Find where the given text appears and provide that cell's center as (X, Y) coordinate. 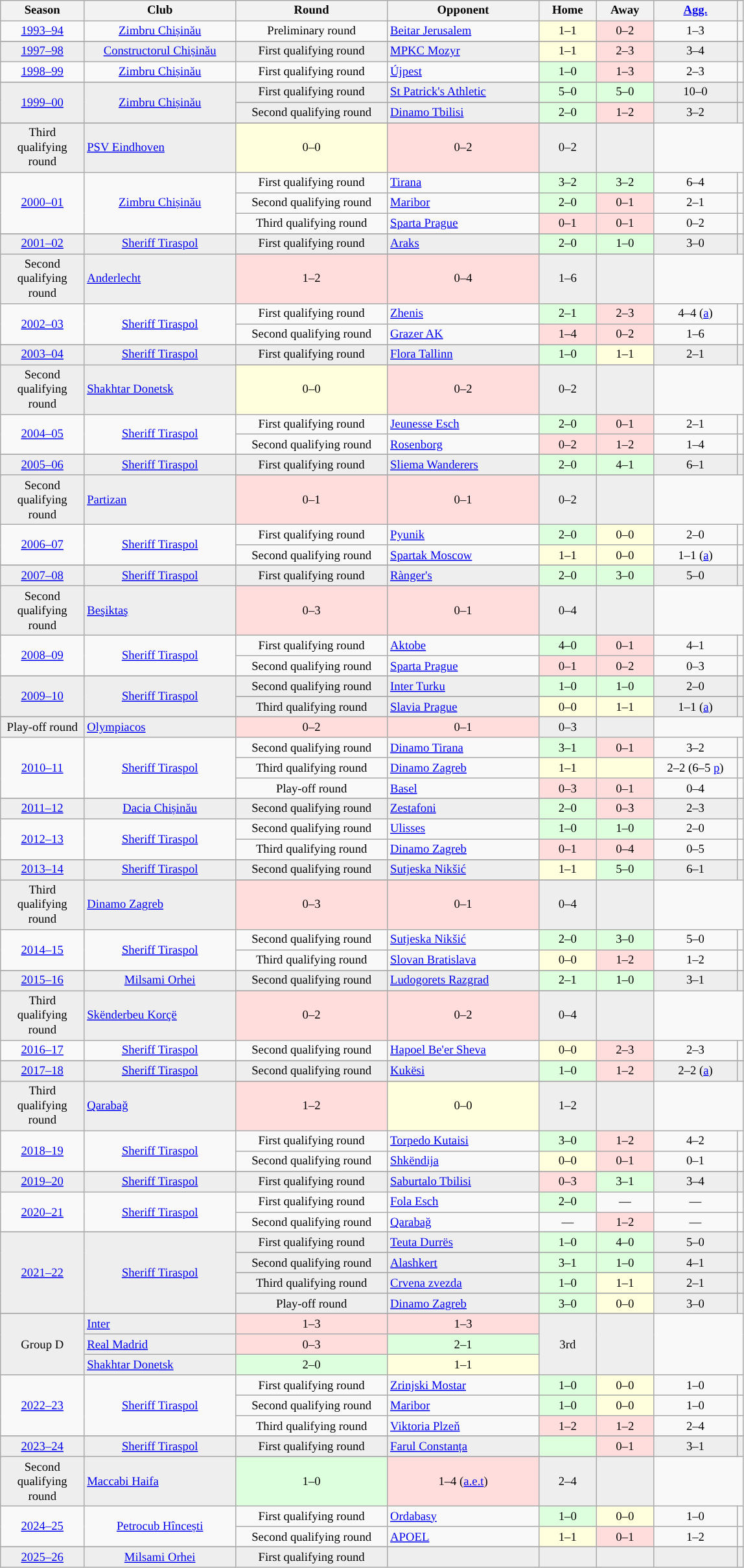
Sliema Wanderers (463, 465)
Zrinjski Mostar (463, 1385)
Fola Esch (463, 1203)
1998–99 (43, 73)
St Patrick's Athletic (463, 92)
Preliminary round (312, 31)
Crvena zvezda (463, 1283)
Home (568, 10)
2006–07 (43, 546)
Farul Constanța (463, 1446)
Club (160, 10)
Beitar Jerusalem (463, 31)
Olympiacos (160, 727)
Ordabasy (463, 1516)
2012–13 (43, 840)
Anderlecht (160, 279)
Dinamo Tirana (463, 748)
Teuta Durrës (463, 1243)
Opponent (463, 10)
4–4 (a) (695, 314)
Shkëndija (463, 1161)
Tirana (463, 183)
2016–17 (43, 1051)
Viktoria Plzeň (463, 1427)
PSV Eindhoven (160, 148)
1993–94 (43, 31)
2–2 (6–5 p) (695, 768)
2000–01 (43, 203)
3rd (568, 1344)
4–2 (695, 1140)
2015–16 (43, 981)
Basel (463, 788)
1997–98 (43, 52)
Agg. (695, 10)
2020–21 (43, 1213)
Constructorul Chișinău (160, 52)
Ludogorets Razgrad (463, 981)
2014–15 (43, 950)
Inter Turku (463, 687)
Skënderbeu Korçë (160, 1015)
2004–05 (43, 434)
2002–03 (43, 324)
Flora Tallinn (463, 355)
Maccabi Haifa (160, 1481)
Beşiktaş (160, 611)
Season (43, 10)
2001–02 (43, 244)
APOEL (463, 1537)
2008–09 (43, 656)
1999–00 (43, 102)
2013–14 (43, 870)
Dinamo Tbilisi (463, 113)
Saburtalo Tbilisi (463, 1182)
Pyunik (463, 535)
Group D (43, 1344)
2022–23 (43, 1406)
2011–12 (43, 809)
Spartak Moscow (463, 556)
Aktobe (463, 645)
10–0 (695, 92)
Petrocub Hîncești (160, 1527)
1–4 (a.e.t) (463, 1481)
Alashkert (463, 1263)
6–4 (695, 183)
MPKC Mozyr (463, 52)
Partizan (160, 500)
2009–10 (43, 697)
2010–11 (43, 768)
Inter (160, 1324)
2–2 (a) (695, 1070)
Away (625, 10)
Rosenborg (463, 444)
0–5 (695, 850)
Rànger's (463, 575)
2023–24 (43, 1446)
Kukësi (463, 1070)
Jeunesse Esch (463, 424)
Hapoel Be'er Sheva (463, 1051)
2007–08 (43, 575)
2017–18 (43, 1070)
2018–19 (43, 1151)
Araks (463, 244)
2024–25 (43, 1527)
Real Madrid (160, 1345)
2021–22 (43, 1273)
Round (312, 10)
Újpest (463, 73)
2003–04 (43, 355)
2025–26 (43, 1558)
Torpedo Kutaisi (463, 1140)
Zestafoni (463, 809)
2019–20 (43, 1182)
Slovan Bratislava (463, 960)
Slavia Prague (463, 706)
Dacia Chișinău (160, 809)
Grazer AK (463, 334)
Ulisses (463, 829)
2005–06 (43, 465)
Zhenis (463, 314)
